Pinpoint the cell where the given text exists, returning its (x, y) midpoint coordinate. 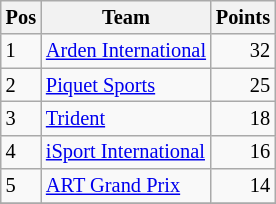
3 (21, 118)
16 (243, 152)
5 (21, 186)
Pos (21, 17)
Piquet Sports (126, 85)
Trident (126, 118)
2 (21, 85)
Arden International (126, 51)
18 (243, 118)
iSport International (126, 152)
32 (243, 51)
Points (243, 17)
ART Grand Prix (126, 186)
25 (243, 85)
1 (21, 51)
4 (21, 152)
Team (126, 17)
14 (243, 186)
